Extract the [X, Y] coordinate from the center of the cell holding the provided text.  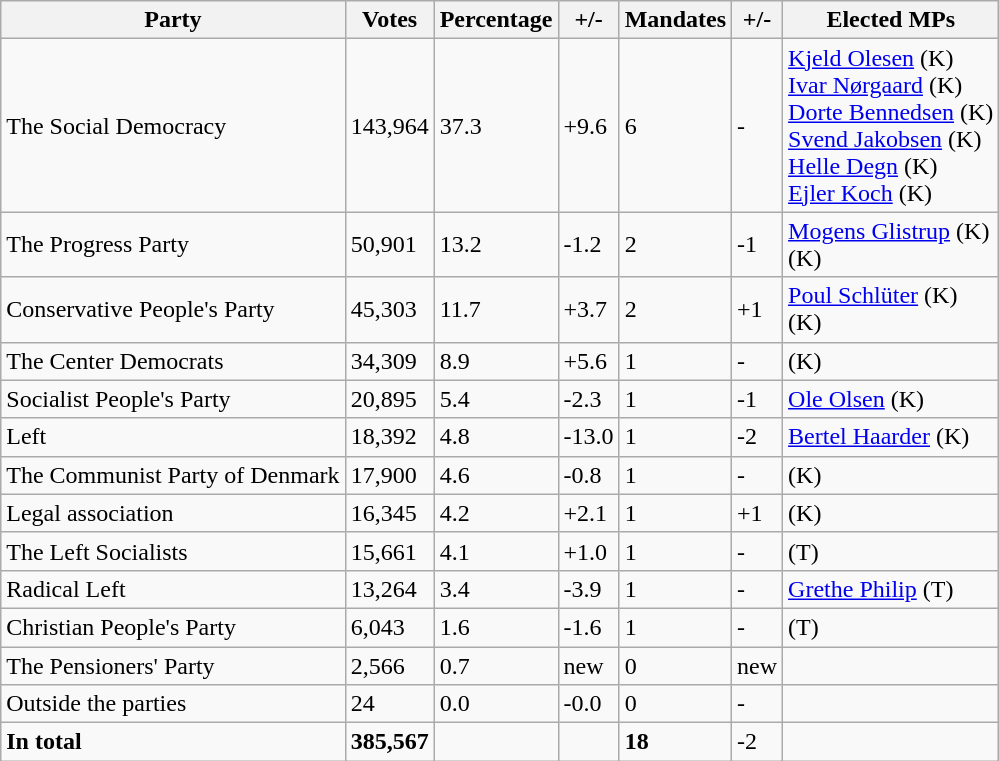
The Communist Party of Denmark [173, 475]
17,900 [390, 475]
Christian People's Party [173, 627]
+2.1 [588, 513]
-0.8 [588, 475]
20,895 [390, 399]
Bertel Haarder (K) [891, 437]
-0.0 [588, 704]
-3.9 [588, 589]
Outside the parties [173, 704]
24 [390, 704]
45,303 [390, 310]
18 [675, 742]
Votes [390, 20]
3.4 [496, 589]
In total [173, 742]
6,043 [390, 627]
4.6 [496, 475]
6 [675, 126]
385,567 [390, 742]
Poul Schlüter (K) (K) [891, 310]
4.2 [496, 513]
The Social Democracy [173, 126]
Mandates [675, 20]
8.9 [496, 361]
4.1 [496, 551]
50,901 [390, 244]
Socialist People's Party [173, 399]
11.7 [496, 310]
The Pensioners' Party [173, 665]
2,566 [390, 665]
13,264 [390, 589]
143,964 [390, 126]
+9.6 [588, 126]
Grethe Philip (T) [891, 589]
The Left Socialists [173, 551]
Mogens Glistrup (K) (K) [891, 244]
5.4 [496, 399]
0.0 [496, 704]
Kjeld Olesen (K)Ivar Nørgaard (K)Dorte Bennedsen (K)Svend Jakobsen (K)Helle Degn (K)Ejler Koch (K) [891, 126]
+3.7 [588, 310]
The Progress Party [173, 244]
4.8 [496, 437]
Radical Left [173, 589]
+1.0 [588, 551]
-2.3 [588, 399]
13.2 [496, 244]
Ole Olsen (K) [891, 399]
-1.6 [588, 627]
15,661 [390, 551]
Conservative People's Party [173, 310]
Legal association [173, 513]
+5.6 [588, 361]
The Center Democrats [173, 361]
Elected MPs [891, 20]
-1.2 [588, 244]
Left [173, 437]
0.7 [496, 665]
Party [173, 20]
18,392 [390, 437]
-13.0 [588, 437]
37.3 [496, 126]
16,345 [390, 513]
1.6 [496, 627]
Percentage [496, 20]
34,309 [390, 361]
